Search for the cell housing the specified text and yield its (X, Y) center coordinate. 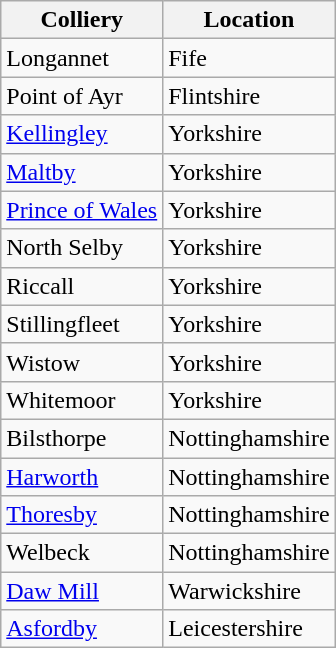
Leicestershire (249, 629)
Riccall (82, 286)
Welbeck (82, 553)
Colliery (82, 20)
Prince of Wales (82, 210)
Fife (249, 58)
Wistow (82, 362)
Longannet (82, 58)
Stillingfleet (82, 324)
Harworth (82, 477)
Location (249, 20)
Maltby (82, 172)
Point of Ayr (82, 96)
North Selby (82, 248)
Bilsthorpe (82, 438)
Thoresby (82, 515)
Flintshire (249, 96)
Kellingley (82, 134)
Warwickshire (249, 591)
Asfordby (82, 629)
Daw Mill (82, 591)
Whitemoor (82, 400)
